Find where the given text appears and provide that cell's center as [x, y] coordinate. 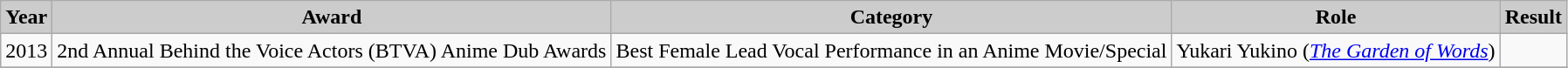
Result [1533, 17]
Role [1336, 17]
2nd Annual Behind the Voice Actors (BTVA) Anime Dub Awards [332, 51]
Yukari Yukino (The Garden of Words) [1336, 51]
2013 [26, 51]
Year [26, 17]
Best Female Lead Vocal Performance in an Anime Movie/Special [891, 51]
Award [332, 17]
Category [891, 17]
